Find where the given text appears and provide that cell's center as (x, y) coordinate. 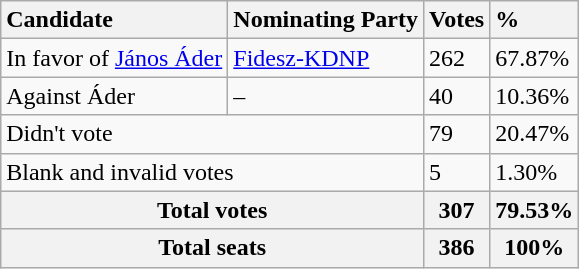
Votes (456, 20)
Total seats (212, 248)
100% (534, 248)
Didn't vote (212, 134)
Against Áder (114, 96)
Blank and invalid votes (212, 172)
Total votes (212, 210)
– (326, 96)
% (534, 20)
5 (456, 172)
262 (456, 58)
In favor of János Áder (114, 58)
79 (456, 134)
386 (456, 248)
307 (456, 210)
40 (456, 96)
Candidate (114, 20)
67.87% (534, 58)
Nominating Party (326, 20)
10.36% (534, 96)
Fidesz-KDNP (326, 58)
20.47% (534, 134)
1.30% (534, 172)
79.53% (534, 210)
